Determine the [x, y] coordinate at the center of the cell enclosing the given text.  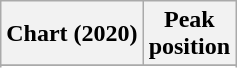
Chart (2020) [72, 34]
Peakposition [189, 34]
